Determine the (x, y) coordinate at the center of the cell enclosing the given text.  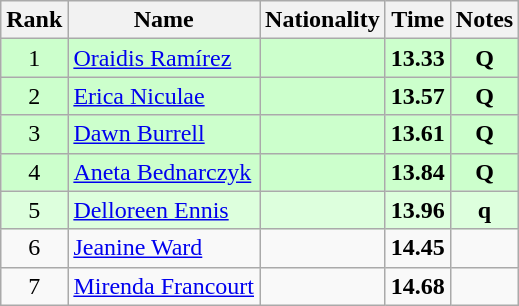
3 (34, 134)
14.45 (418, 248)
14.68 (418, 286)
Jeanine Ward (164, 248)
Notes (484, 20)
13.96 (418, 210)
Nationality (323, 20)
13.33 (418, 58)
Oraidis Ramírez (164, 58)
2 (34, 96)
13.61 (418, 134)
Aneta Bednarczyk (164, 172)
13.84 (418, 172)
Dawn Burrell (164, 134)
Erica Niculae (164, 96)
1 (34, 58)
6 (34, 248)
q (484, 210)
5 (34, 210)
Delloreen Ennis (164, 210)
13.57 (418, 96)
Time (418, 20)
Mirenda Francourt (164, 286)
7 (34, 286)
Name (164, 20)
4 (34, 172)
Rank (34, 20)
